From the cell containing the given text, extract its center point as [x, y] coordinate. 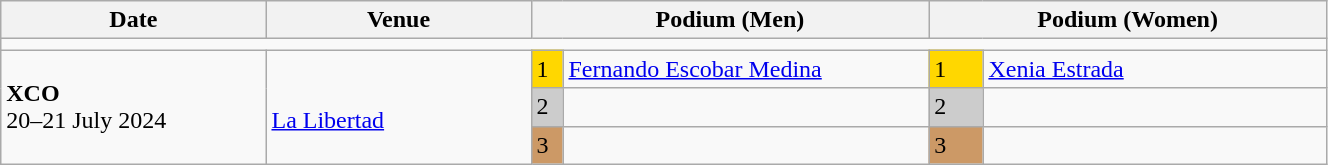
Podium (Women) [1128, 20]
Venue [398, 20]
Xenia Estrada [1155, 69]
Date [134, 20]
Podium (Men) [730, 20]
La Libertad [398, 107]
XCO 20–21 July 2024 [134, 107]
Fernando Escobar Medina [746, 69]
